Return the [x, y] coordinate for the center point of the cell that contains the specified text.  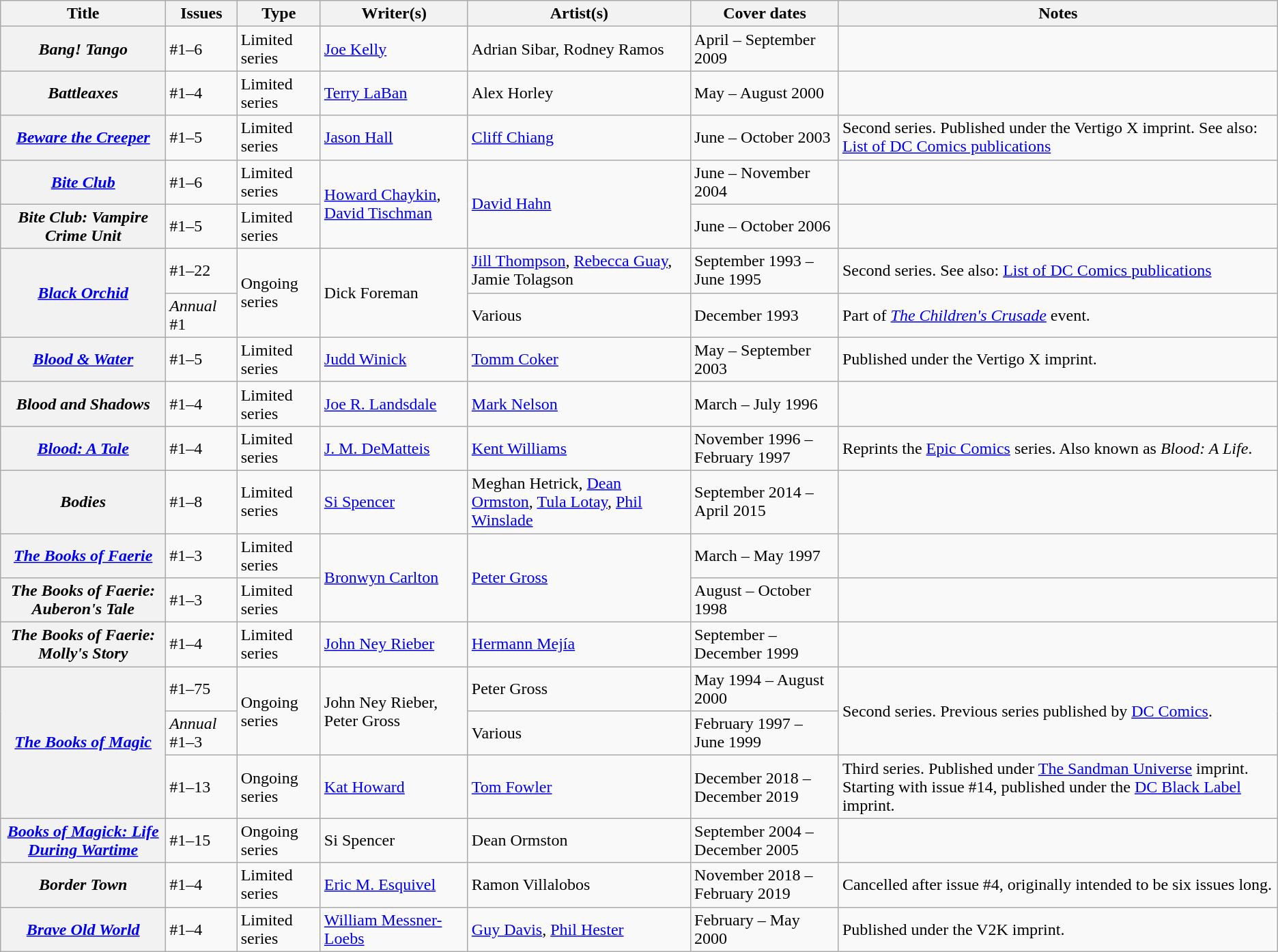
Type [279, 14]
Cover dates [765, 14]
#1–75 [202, 689]
Kent Williams [579, 448]
Meghan Hetrick, Dean Ormston, Tula Lotay, Phil Winslade [579, 502]
Title [83, 14]
J. M. DeMatteis [394, 448]
November 1996 – February 1997 [765, 448]
Part of The Children's Crusade event. [1058, 315]
September 2004 – December 2005 [765, 841]
Cancelled after issue #4, originally intended to be six issues long. [1058, 884]
September 2014 – April 2015 [765, 502]
#1–8 [202, 502]
Dean Ormston [579, 841]
June – October 2003 [765, 138]
Bite Club: Vampire Crime Unit [83, 227]
Dick Foreman [394, 293]
Hermann Mejía [579, 644]
February 1997 – June 1999 [765, 733]
Black Orchid [83, 293]
Jason Hall [394, 138]
Border Town [83, 884]
Joe Kelly [394, 49]
Jill Thompson, Rebecca Guay, Jamie Tolagson [579, 270]
May 1994 – August 2000 [765, 689]
Adrian Sibar, Rodney Ramos [579, 49]
Terry LaBan [394, 93]
May – September 2003 [765, 359]
#1–13 [202, 787]
The Books of Faerie: Auberon's Tale [83, 601]
Annual #1–3 [202, 733]
The Books of Faerie [83, 556]
Alex Horley [579, 93]
William Messner-Loebs [394, 929]
Tomm Coker [579, 359]
December 2018 – December 2019 [765, 787]
March – May 1997 [765, 556]
The Books of Faerie: Molly's Story [83, 644]
Howard Chaykin, David Tischman [394, 204]
Bodies [83, 502]
The Books of Magic [83, 742]
Second series. Published under the Vertigo X imprint. See also: List of DC Comics publications [1058, 138]
Reprints the Epic Comics series. Also known as Blood: A Life. [1058, 448]
Brave Old World [83, 929]
June – October 2006 [765, 227]
Guy Davis, Phil Hester [579, 929]
#1–22 [202, 270]
Annual #1 [202, 315]
Notes [1058, 14]
Tom Fowler [579, 787]
Joe R. Landsdale [394, 404]
Blood and Shadows [83, 404]
April – September 2009 [765, 49]
Artist(s) [579, 14]
Cliff Chiang [579, 138]
Mark Nelson [579, 404]
September 1993 – June 1995 [765, 270]
Kat Howard [394, 787]
March – July 1996 [765, 404]
Bite Club [83, 182]
Blood & Water [83, 359]
Writer(s) [394, 14]
Books of Magick: Life During Wartime [83, 841]
Bang! Tango [83, 49]
August – October 1998 [765, 601]
Bronwyn Carlton [394, 578]
Issues [202, 14]
Beware the Creeper [83, 138]
Battleaxes [83, 93]
Second series. Previous series published by DC Comics. [1058, 711]
December 1993 [765, 315]
Second series. See also: List of DC Comics publications [1058, 270]
Blood: A Tale [83, 448]
Eric M. Esquivel [394, 884]
May – August 2000 [765, 93]
#1–15 [202, 841]
September – December 1999 [765, 644]
Published under the Vertigo X imprint. [1058, 359]
John Ney Rieber [394, 644]
February – May 2000 [765, 929]
November 2018 – February 2019 [765, 884]
June – November 2004 [765, 182]
Ramon Villalobos [579, 884]
Judd Winick [394, 359]
Third series. Published under The Sandman Universe imprint. Starting with issue #14, published under the DC Black Label imprint. [1058, 787]
David Hahn [579, 204]
John Ney Rieber, Peter Gross [394, 711]
Published under the V2K imprint. [1058, 929]
